Output the (X, Y) coordinate of the center of the cell containing the given text.  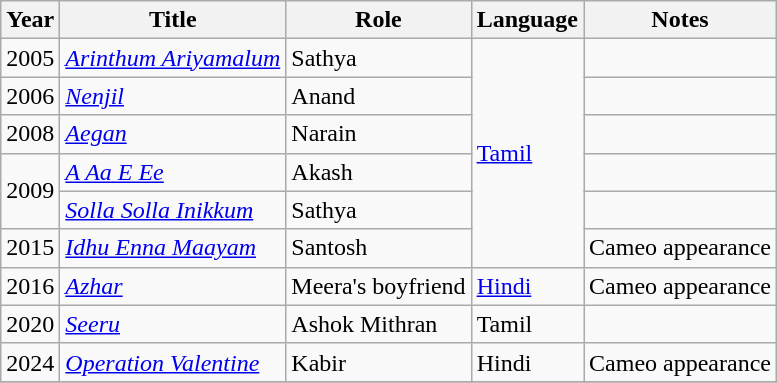
Title (173, 20)
Role (378, 20)
Notes (680, 20)
Year (30, 20)
2009 (30, 191)
2006 (30, 96)
Aegan (173, 134)
Seeru (173, 324)
2015 (30, 248)
Akash (378, 172)
Idhu Enna Maayam (173, 248)
Anand (378, 96)
2008 (30, 134)
Language (527, 20)
Santosh (378, 248)
Kabir (378, 362)
Nenjil (173, 96)
Solla Solla Inikkum (173, 210)
2005 (30, 58)
Ashok Mithran (378, 324)
2024 (30, 362)
Azhar (173, 286)
Arinthum Ariyamalum (173, 58)
Meera's boyfriend (378, 286)
Operation Valentine (173, 362)
A Aa E Ee (173, 172)
2016 (30, 286)
2020 (30, 324)
Narain (378, 134)
